Determine the [x, y] coordinate at the center of the cell enclosing the given text.  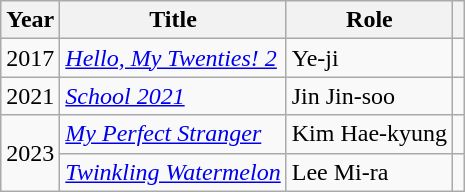
2021 [30, 96]
2017 [30, 58]
Twinkling Watermelon [173, 172]
Hello, My Twenties! 2 [173, 58]
Ye-ji [369, 58]
Kim Hae-kyung [369, 134]
Role [369, 20]
Lee Mi-ra [369, 172]
Title [173, 20]
My Perfect Stranger [173, 134]
Jin Jin-soo [369, 96]
School 2021 [173, 96]
Year [30, 20]
2023 [30, 153]
